For the text-containing cell, return its midpoint in [x, y] coordinate format. 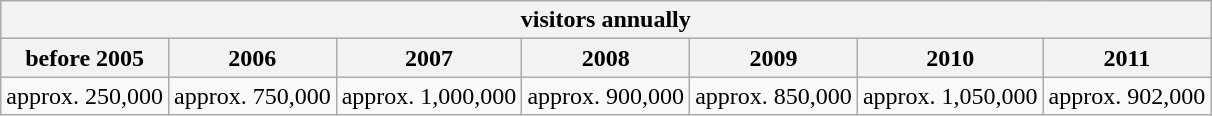
approx. 902,000 [1127, 96]
visitors annually [606, 20]
2008 [606, 58]
approx. 250,000 [85, 96]
approx. 1,050,000 [950, 96]
2011 [1127, 58]
approx. 850,000 [774, 96]
before 2005 [85, 58]
2007 [429, 58]
approx. 900,000 [606, 96]
2009 [774, 58]
approx. 750,000 [252, 96]
2006 [252, 58]
2010 [950, 58]
approx. 1,000,000 [429, 96]
